Capture the cell that displays the provided text and extract its [x, y] central coordinate. 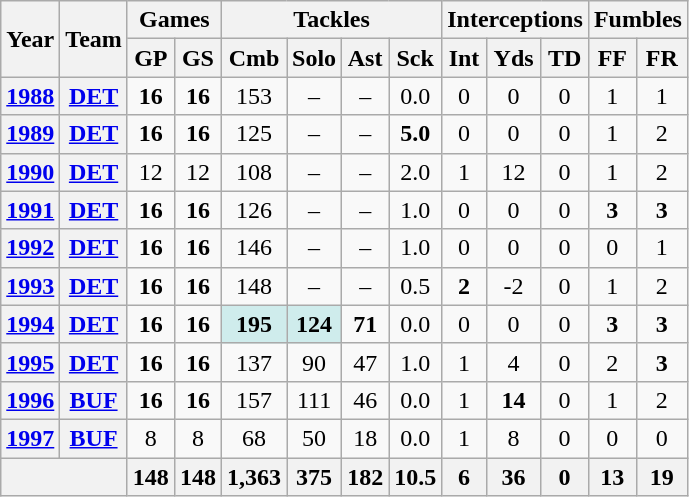
1989 [30, 134]
126 [254, 210]
Interceptions [516, 20]
1995 [30, 362]
1994 [30, 324]
1,363 [254, 477]
146 [254, 248]
1996 [30, 400]
36 [514, 477]
46 [366, 400]
6 [464, 477]
47 [366, 362]
375 [314, 477]
108 [254, 172]
4 [514, 362]
68 [254, 438]
90 [314, 362]
14 [514, 400]
13 [612, 477]
10.5 [416, 477]
157 [254, 400]
Ast [366, 58]
1988 [30, 96]
111 [314, 400]
Int [464, 58]
FF [612, 58]
Solo [314, 58]
Cmb [254, 58]
Yds [514, 58]
1991 [30, 210]
Tackles [331, 20]
1997 [30, 438]
71 [366, 324]
19 [662, 477]
182 [366, 477]
-2 [514, 286]
153 [254, 96]
FR [662, 58]
Sck [416, 58]
Team [94, 39]
125 [254, 134]
Fumbles [638, 20]
0.5 [416, 286]
GP [150, 58]
1992 [30, 248]
1993 [30, 286]
GS [198, 58]
2.0 [416, 172]
137 [254, 362]
50 [314, 438]
195 [254, 324]
5.0 [416, 134]
TD [564, 58]
18 [366, 438]
124 [314, 324]
1990 [30, 172]
Year [30, 39]
Games [174, 20]
